Locate the cell with the specified text and output its [X, Y] center coordinate. 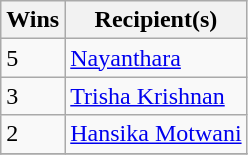
3 [33, 96]
Trisha Krishnan [156, 96]
2 [33, 134]
5 [33, 58]
Hansika Motwani [156, 134]
Nayanthara [156, 58]
Recipient(s) [156, 20]
Wins [33, 20]
